For the text-containing cell, return its midpoint in [x, y] coordinate format. 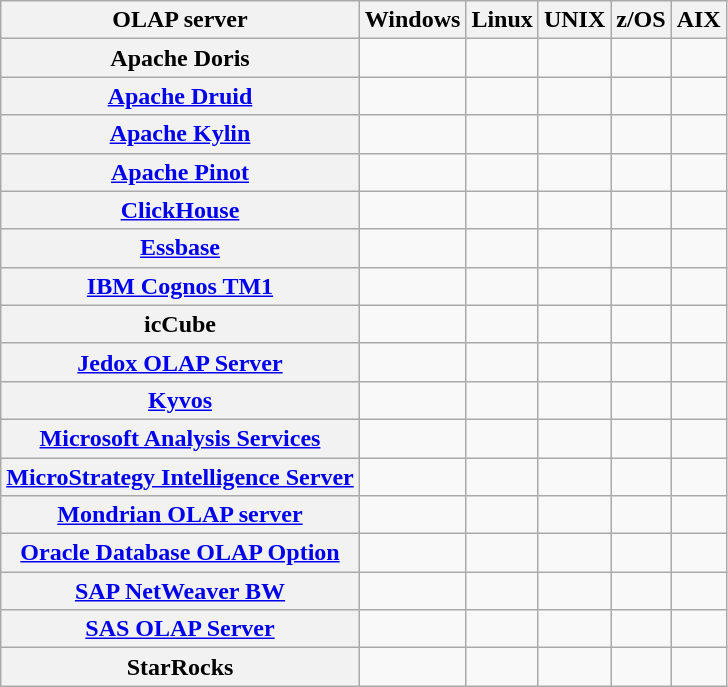
Apache Doris [180, 58]
Oracle Database OLAP Option [180, 553]
UNIX [574, 20]
icCube [180, 324]
Apache Kylin [180, 134]
Windows [412, 20]
Jedox OLAP Server [180, 362]
Linux [502, 20]
MicroStrategy Intelligence Server [180, 477]
Apache Pinot [180, 172]
Apache Druid [180, 96]
Mondrian OLAP server [180, 515]
Microsoft Analysis Services [180, 438]
OLAP server [180, 20]
Essbase [180, 248]
ClickHouse [180, 210]
Kyvos [180, 400]
StarRocks [180, 667]
SAP NetWeaver BW [180, 591]
AIX [698, 20]
z/OS [641, 20]
SAS OLAP Server [180, 629]
IBM Cognos TM1 [180, 286]
